Determine the [x, y] coordinate at the center of the cell enclosing the given text.  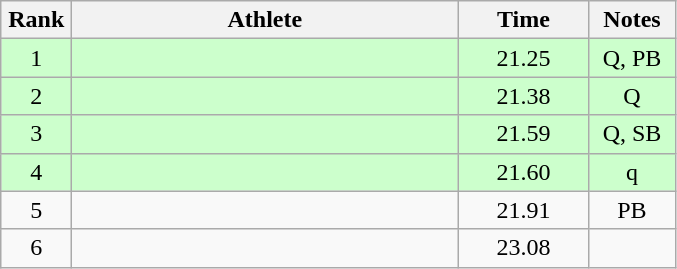
Time [524, 20]
PB [632, 210]
Q [632, 96]
5 [36, 210]
21.59 [524, 134]
Athlete [265, 20]
Rank [36, 20]
21.60 [524, 172]
1 [36, 58]
Notes [632, 20]
3 [36, 134]
6 [36, 248]
23.08 [524, 248]
21.38 [524, 96]
Q, SB [632, 134]
2 [36, 96]
21.25 [524, 58]
4 [36, 172]
q [632, 172]
21.91 [524, 210]
Q, PB [632, 58]
